Output the (X, Y) coordinate of the center of the cell containing the given text.  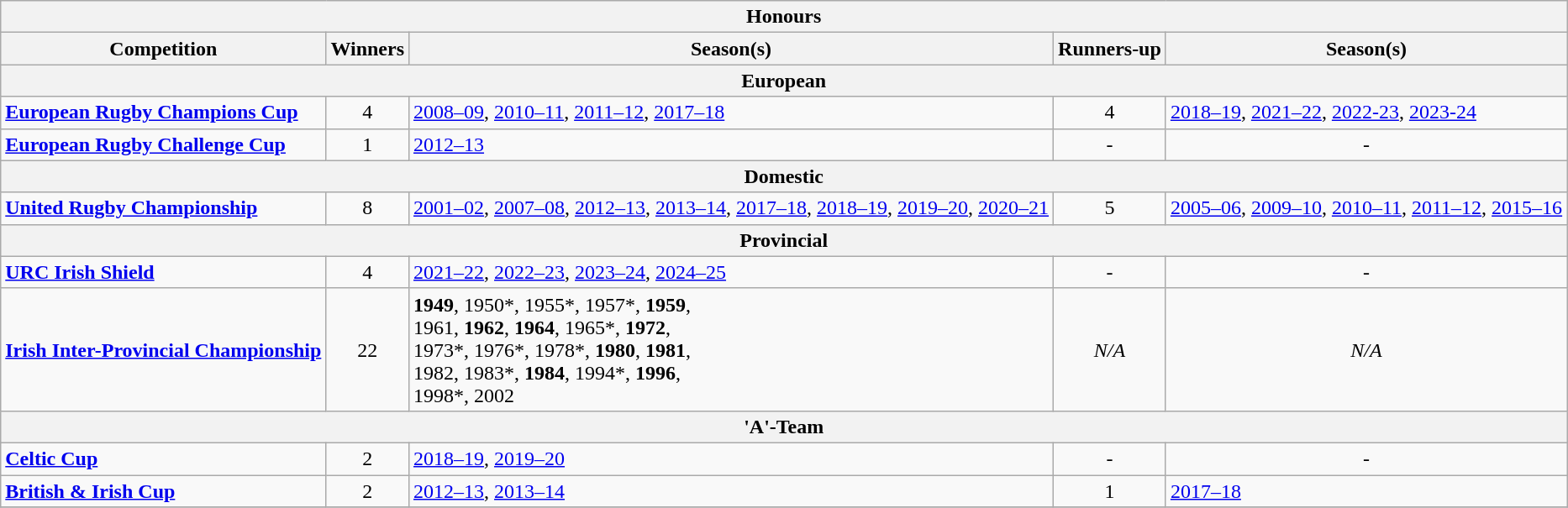
2012–13 (731, 144)
Provincial (784, 240)
2008–09, 2010–11, 2011–12, 2017–18 (731, 113)
United Rugby Championship (163, 208)
Irish Inter-Provincial Championship (163, 349)
British & Irish Cup (163, 491)
1949, 1950*, 1955*, 1957*, 1959, 1961, 1962, 1964, 1965*, 1972, 1973*, 1976*, 1978*, 1980, 1981, 1982, 1983*, 1984, 1994*, 1996, 1998*, 2002 (731, 349)
'A'-Team (784, 427)
Celtic Cup (163, 458)
2005–06, 2009–10, 2010–11, 2011–12, 2015–16 (1366, 208)
Runners-up (1110, 49)
2017–18 (1366, 491)
2018–19, 2019–20 (731, 458)
2012–13, 2013–14 (731, 491)
URC Irish Shield (163, 272)
Competition (163, 49)
European Rugby Champions Cup (163, 113)
8 (368, 208)
5 (1110, 208)
European Rugby Challenge Cup (163, 144)
Honours (784, 17)
Domestic (784, 176)
Winners (368, 49)
2018–19, 2021–22, 2022-23, 2023-24 (1366, 113)
2021–22, 2022–23, 2023–24, 2024–25 (731, 272)
22 (368, 349)
2001–02, 2007–08, 2012–13, 2013–14, 2017–18, 2018–19, 2019–20, 2020–21 (731, 208)
European (784, 81)
